Find where the given text appears and provide that cell's center as (X, Y) coordinate. 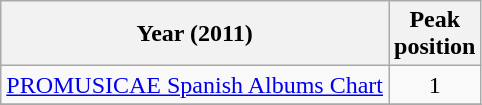
1 (435, 85)
Peakposition (435, 34)
PROMUSICAE Spanish Albums Chart (195, 85)
Year (2011) (195, 34)
